Scan for the cell matching the given text and deliver its (x, y) coordinate at center. 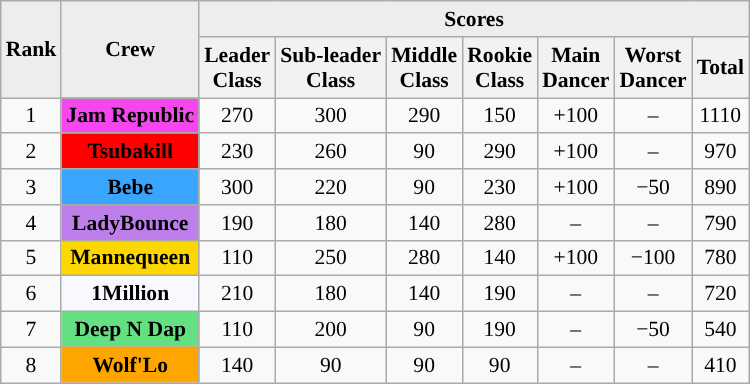
5 (32, 258)
790 (720, 223)
410 (720, 365)
540 (720, 330)
220 (330, 187)
Deep N Dap (130, 330)
780 (720, 258)
LadyBounce (130, 223)
970 (720, 152)
1Million (130, 294)
6 (32, 294)
Sub-leaderClass (330, 68)
Total (720, 68)
8 (32, 365)
−100 (652, 258)
2 (32, 152)
210 (237, 294)
4 (32, 223)
Jam Republic (130, 116)
150 (500, 116)
Tsubakill (130, 152)
3 (32, 187)
250 (330, 258)
720 (720, 294)
Bebe (130, 187)
260 (330, 152)
Crew (130, 50)
Scores (474, 19)
LeaderClass (237, 68)
1110 (720, 116)
200 (330, 330)
Wolf'Lo (130, 365)
WorstDancer (652, 68)
RookieClass (500, 68)
MiddleClass (424, 68)
1 (32, 116)
Rank (32, 50)
MainDancer (576, 68)
270 (237, 116)
890 (720, 187)
Mannequeen (130, 258)
7 (32, 330)
